Find where the given text appears and provide that cell's center as [X, Y] coordinate. 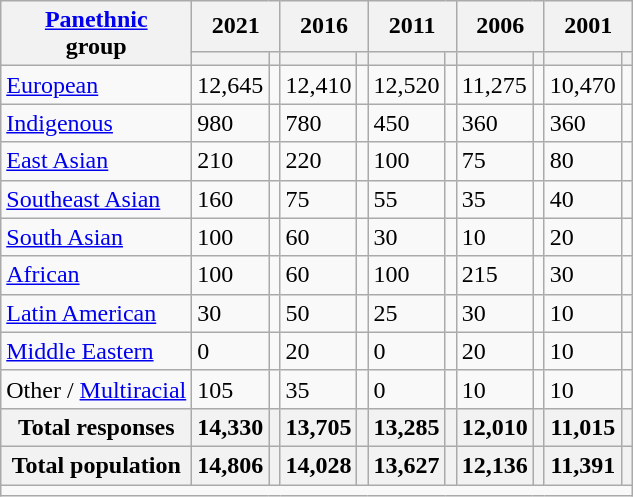
10,470 [582, 85]
25 [406, 313]
105 [230, 389]
12,410 [318, 85]
11,275 [494, 85]
12,520 [406, 85]
2001 [588, 26]
12,010 [494, 427]
Other / Multiracial [96, 389]
Latin American [96, 313]
12,645 [230, 85]
50 [318, 313]
215 [494, 275]
13,705 [318, 427]
980 [230, 123]
14,806 [230, 465]
210 [230, 161]
Indigenous [96, 123]
55 [406, 199]
2021 [236, 26]
40 [582, 199]
Total responses [96, 427]
11,391 [582, 465]
11,015 [582, 427]
80 [582, 161]
780 [318, 123]
12,136 [494, 465]
14,330 [230, 427]
450 [406, 123]
South Asian [96, 237]
African [96, 275]
European [96, 85]
2011 [412, 26]
2006 [500, 26]
East Asian [96, 161]
14,028 [318, 465]
13,285 [406, 427]
Total population [96, 465]
Southeast Asian [96, 199]
Panethnicgroup [96, 34]
Middle Eastern [96, 351]
13,627 [406, 465]
2016 [324, 26]
220 [318, 161]
160 [230, 199]
